Provide the [x, y] coordinate of the cell's center where the given text is located.  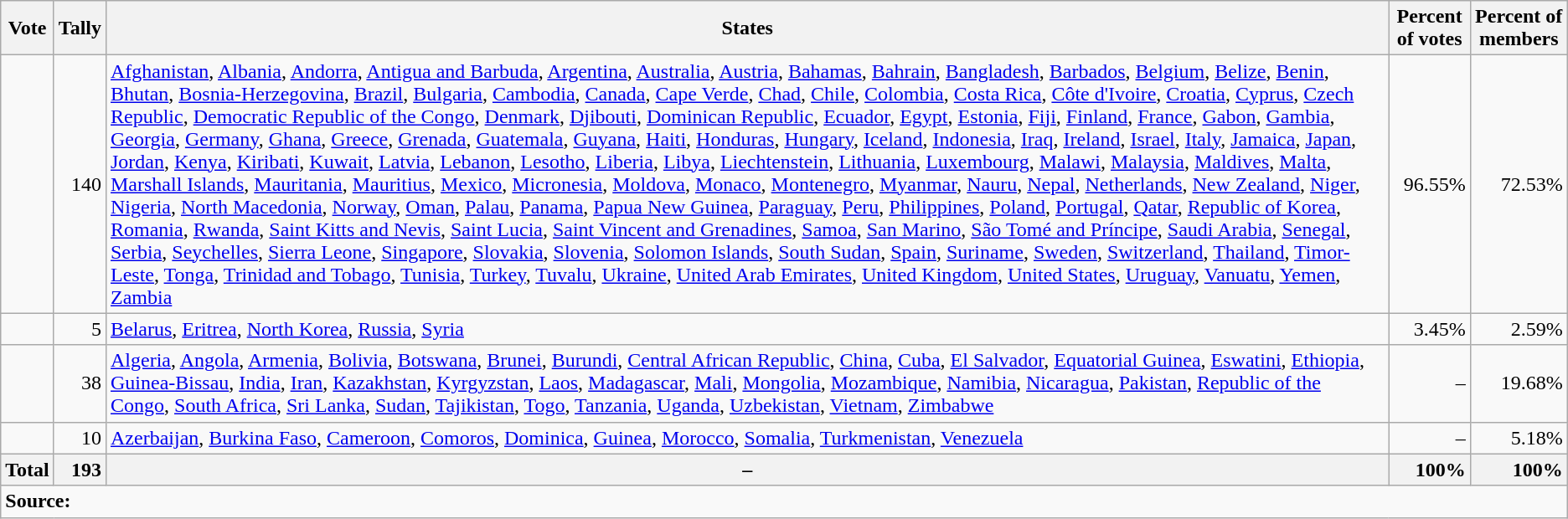
Percent of members [1519, 28]
2.59% [1519, 329]
19.68% [1519, 383]
38 [80, 383]
Source: [784, 501]
Vote [28, 28]
Total [28, 470]
Azerbaijan, Burkina Faso, Cameroon, Comoros, Dominica, Guinea, Morocco, Somalia, Turkmenistan, Venezuela [747, 438]
96.55% [1429, 184]
5.18% [1519, 438]
3.45% [1429, 329]
72.53% [1519, 184]
10 [80, 438]
193 [80, 470]
5 [80, 329]
Percent of votes [1429, 28]
Tally [80, 28]
Belarus, Eritrea, North Korea, Russia, Syria [747, 329]
States [747, 28]
140 [80, 184]
